From the cell containing the given text, extract its center point as [x, y] coordinate. 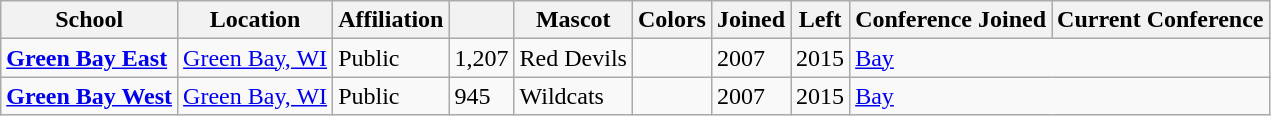
Wildcats [573, 96]
Colors [672, 20]
School [90, 20]
945 [482, 96]
Location [256, 20]
Conference Joined [951, 20]
Affiliation [391, 20]
Left [820, 20]
Mascot [573, 20]
Green Bay East [90, 58]
Current Conference [1160, 20]
Green Bay West [90, 96]
1,207 [482, 58]
Red Devils [573, 58]
Joined [750, 20]
